Return the [x, y] coordinate for the center point of the cell that contains the specified text.  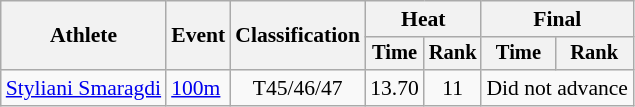
100m [198, 88]
13.70 [394, 88]
11 [453, 88]
Classification [298, 36]
Styliani Smaragdi [84, 88]
Final [557, 19]
Did not advance [557, 88]
Heat [423, 19]
Athlete [84, 36]
T45/46/47 [298, 88]
Event [198, 36]
